Pinpoint the cell where the given text exists, returning its [x, y] midpoint coordinate. 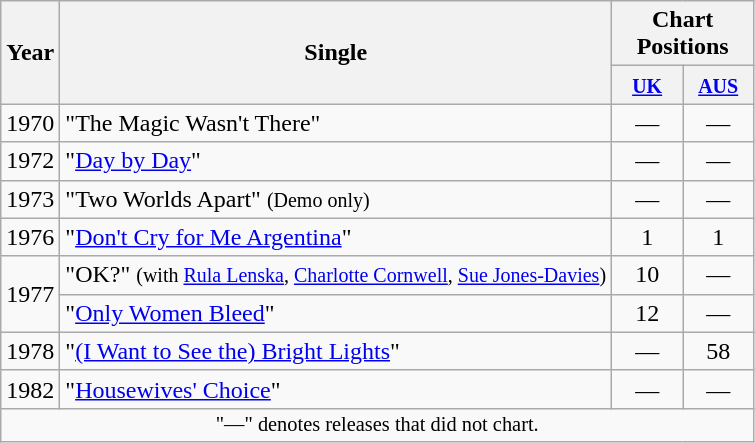
"Housewives' Choice" [336, 389]
58 [718, 351]
"Only Women Bleed" [336, 313]
"OK?" (with Rula Lenska, Charlotte Cornwell, Sue Jones-Davies) [336, 275]
1976 [30, 237]
12 [648, 313]
"(I Want to See the) Bright Lights" [336, 351]
Single [336, 52]
10 [648, 275]
1982 [30, 389]
Chart Positions [683, 34]
"Day by Day" [336, 161]
AUS [718, 85]
1977 [30, 294]
1978 [30, 351]
"—" denotes releases that did not chart. [378, 425]
"Don't Cry for Me Argentina" [336, 237]
1970 [30, 123]
"The Magic Wasn't There" [336, 123]
1972 [30, 161]
UK [648, 85]
"Two Worlds Apart" (Demo only) [336, 199]
1973 [30, 199]
Year [30, 52]
